Extract the [X, Y] coordinate from the center of the cell holding the provided text.  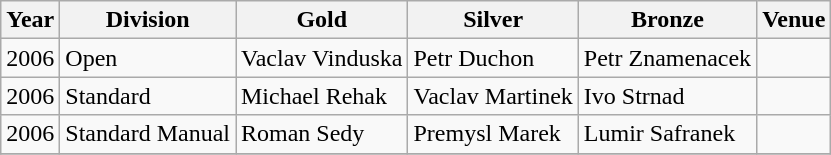
Bronze [667, 20]
Vaclav Vinduska [322, 58]
Ivo Strnad [667, 96]
Division [148, 20]
Standard Manual [148, 134]
Open [148, 58]
Premysl Marek [493, 134]
Standard [148, 96]
Venue [794, 20]
Gold [322, 20]
Petr Znamenacek [667, 58]
Lumir Safranek [667, 134]
Silver [493, 20]
Michael Rehak [322, 96]
Vaclav Martinek [493, 96]
Roman Sedy [322, 134]
Petr Duchon [493, 58]
Year [30, 20]
